Determine the [X, Y] coordinate at the center of the cell enclosing the given text.  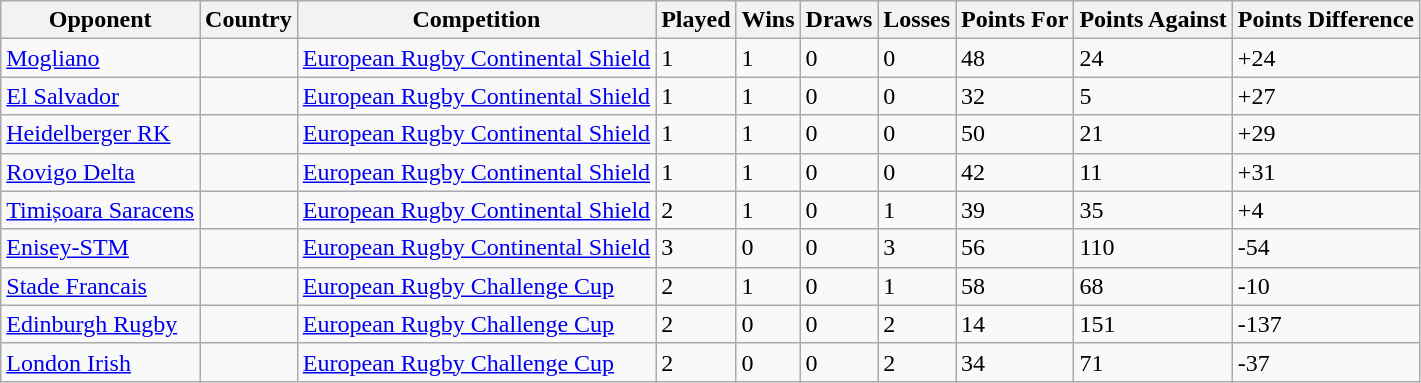
Played [696, 20]
-37 [1326, 362]
+27 [1326, 96]
11 [1153, 172]
48 [1015, 58]
Competition [476, 20]
34 [1015, 362]
39 [1015, 210]
56 [1015, 248]
+29 [1326, 134]
Points Against [1153, 20]
42 [1015, 172]
14 [1015, 324]
+31 [1326, 172]
-137 [1326, 324]
Heidelberger RK [100, 134]
32 [1015, 96]
Opponent [100, 20]
5 [1153, 96]
Points Difference [1326, 20]
-10 [1326, 286]
London Irish [100, 362]
35 [1153, 210]
50 [1015, 134]
21 [1153, 134]
Country [249, 20]
Wins [768, 20]
58 [1015, 286]
24 [1153, 58]
Draws [839, 20]
Edinburgh Rugby [100, 324]
Timișoara Saracens [100, 210]
68 [1153, 286]
-54 [1326, 248]
Enisey-STM [100, 248]
Mogliano [100, 58]
Rovigo Delta [100, 172]
151 [1153, 324]
110 [1153, 248]
71 [1153, 362]
+24 [1326, 58]
Points For [1015, 20]
Losses [917, 20]
El Salvador [100, 96]
Stade Francais [100, 286]
+4 [1326, 210]
